For the text-containing cell, return its midpoint in [X, Y] coordinate format. 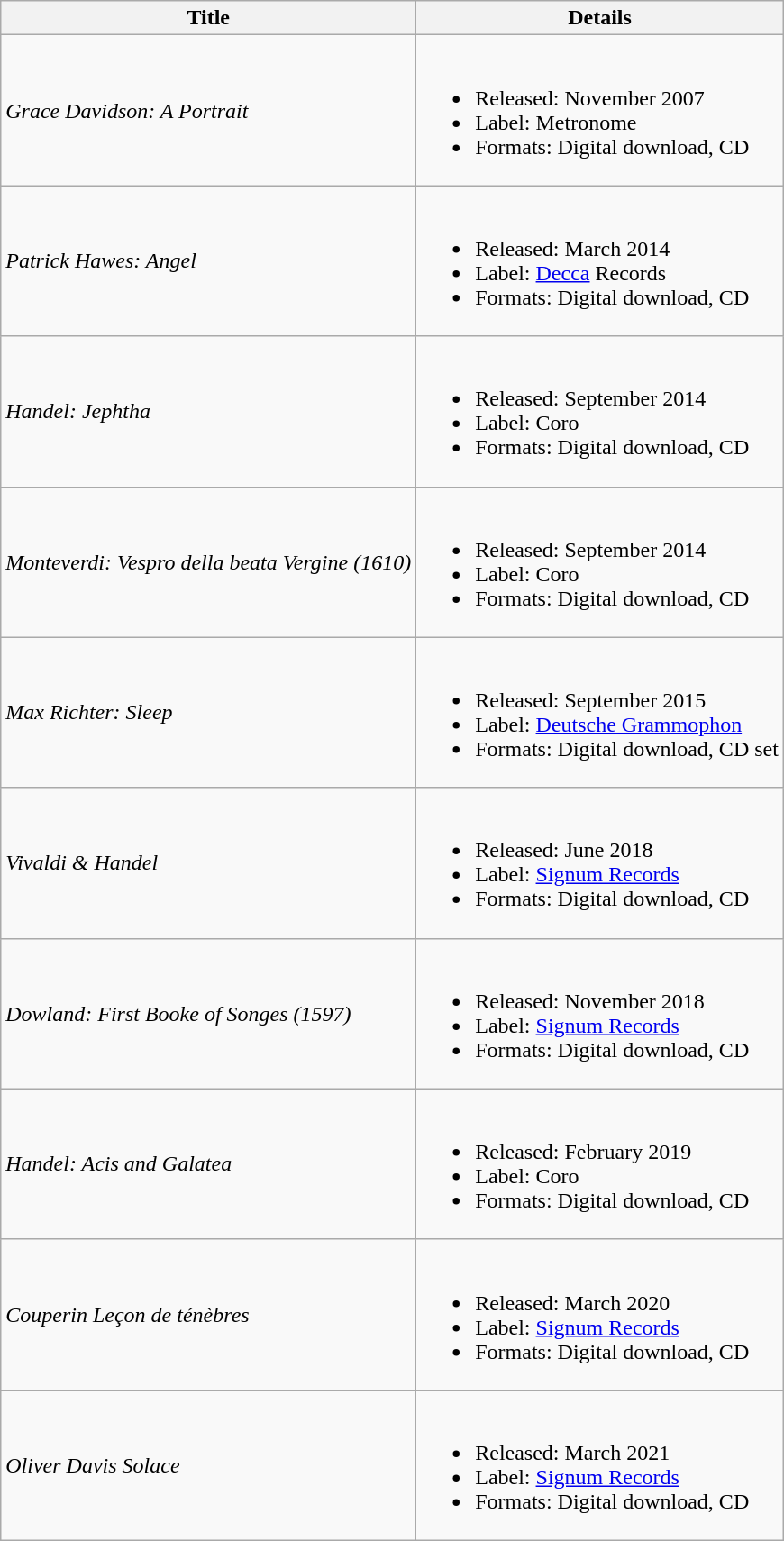
Released: February 2019Label: CoroFormats: Digital download, CD [600, 1164]
Released: June 2018Label: Signum RecordsFormats: Digital download, CD [600, 863]
Vivaldi & Handel [209, 863]
Patrick Hawes: Angel [209, 261]
Max Richter: Sleep [209, 712]
Monteverdi: Vespro della beata Vergine (1610) [209, 562]
Released: March 2020Label: Signum RecordsFormats: Digital download, CD [600, 1314]
Released: September 2015Label: Deutsche GrammophonFormats: Digital download, CD set [600, 712]
Released: March 2021Label: Signum RecordsFormats: Digital download, CD [600, 1465]
Oliver Davis Solace [209, 1465]
Couperin Leçon de ténèbres [209, 1314]
Released: November 2018Label: Signum RecordsFormats: Digital download, CD [600, 1013]
Handel: Jephtha [209, 411]
Details [600, 18]
Grace Davidson: A Portrait [209, 110]
Released: March 2014Label: Decca RecordsFormats: Digital download, CD [600, 261]
Handel: Acis and Galatea [209, 1164]
Title [209, 18]
Dowland: First Booke of Songes (1597) [209, 1013]
Released: November 2007Label: MetronomeFormats: Digital download, CD [600, 110]
